Detect which cell encompasses the target text, then output its (X, Y) center coordinate. 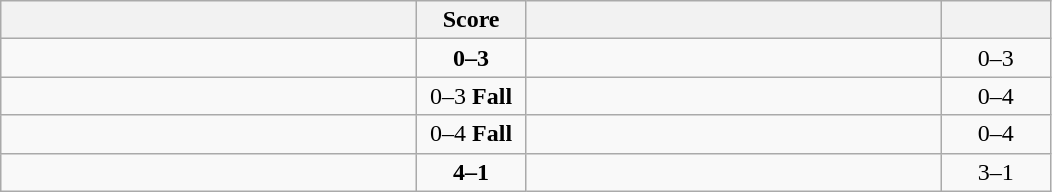
0–3 Fall (472, 96)
0–4 Fall (472, 134)
4–1 (472, 172)
3–1 (996, 172)
Score (472, 20)
